Output the (X, Y) coordinate of the center of the cell containing the given text.  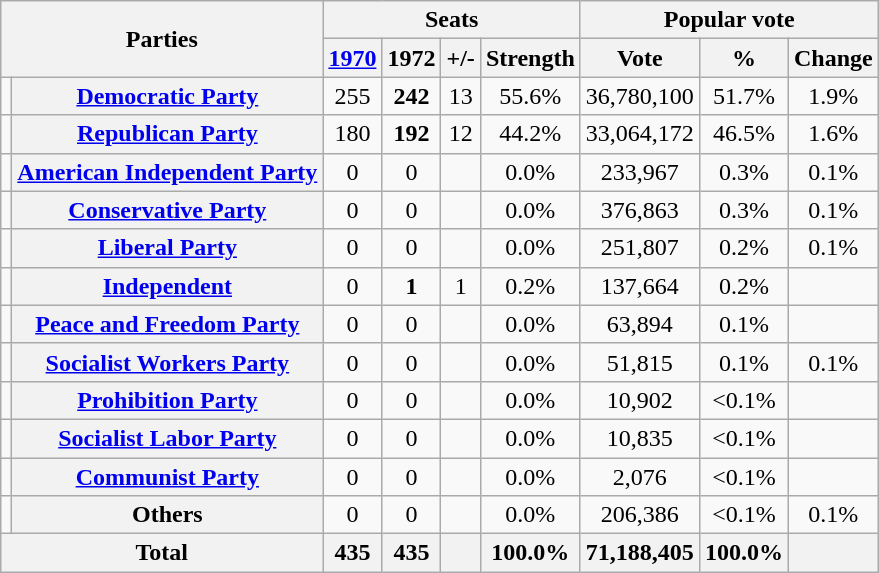
44.2% (530, 134)
Democratic Party (168, 96)
Vote (640, 58)
Total (162, 553)
10,902 (640, 400)
46.5% (744, 134)
251,807 (640, 248)
51,815 (640, 362)
Independent (168, 286)
10,835 (640, 438)
Seats (452, 20)
Parties (162, 39)
Strength (530, 58)
242 (412, 96)
233,967 (640, 172)
Socialist Labor Party (168, 438)
1.6% (833, 134)
13 (460, 96)
255 (352, 96)
33,064,172 (640, 134)
1.9% (833, 96)
Socialist Workers Party (168, 362)
180 (352, 134)
192 (412, 134)
137,664 (640, 286)
Change (833, 58)
71,188,405 (640, 553)
% (744, 58)
376,863 (640, 210)
1972 (412, 58)
Others (168, 515)
Popular vote (729, 20)
36,780,100 (640, 96)
1970 (352, 58)
Communist Party (168, 477)
63,894 (640, 324)
55.6% (530, 96)
Prohibition Party (168, 400)
51.7% (744, 96)
2,076 (640, 477)
Conservative Party (168, 210)
+/- (460, 58)
Liberal Party (168, 248)
206,386 (640, 515)
American Independent Party (168, 172)
Peace and Freedom Party (168, 324)
12 (460, 134)
Republican Party (168, 134)
